Output the (x, y) coordinate of the center of the cell containing the given text.  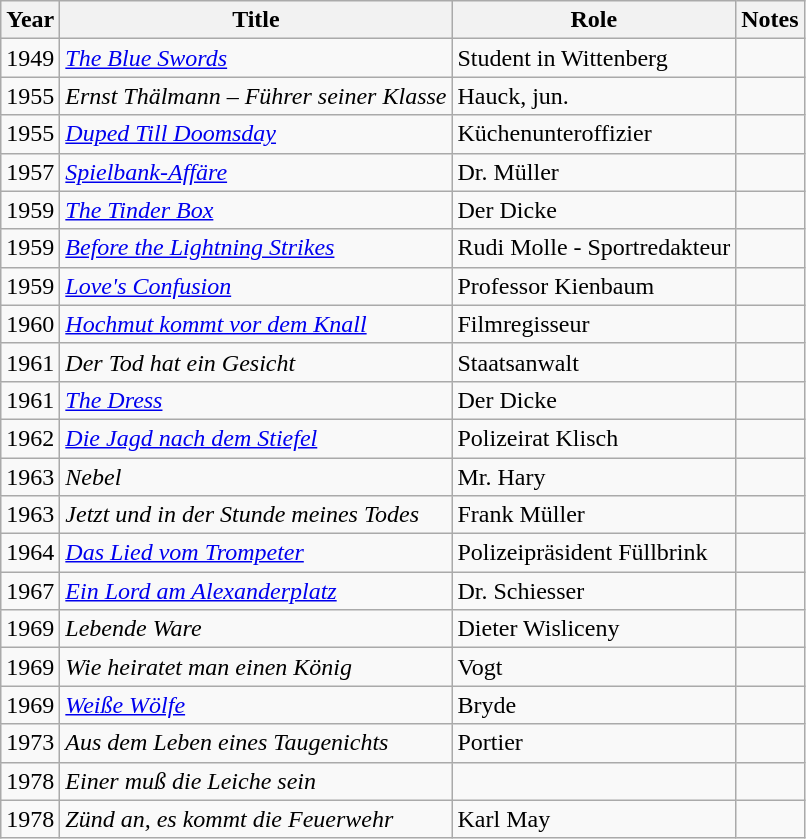
Mr. Hary (594, 477)
Ein Lord am Alexanderplatz (256, 591)
Polizeipräsident Füllbrink (594, 553)
Bryde (594, 705)
Aus dem Leben eines Taugenichts (256, 743)
Year (30, 20)
Hauck, jun. (594, 96)
1960 (30, 324)
The Tinder Box (256, 210)
Einer muß die Leiche sein (256, 781)
Jetzt und in der Stunde meines Todes (256, 515)
Love's Confusion (256, 286)
Vogt (594, 667)
Das Lied vom Trompeter (256, 553)
Hochmut kommt vor dem Knall (256, 324)
Dieter Wisliceny (594, 629)
Wie heiratet man einen König (256, 667)
Spielbank-Affäre (256, 172)
Rudi Molle - Sportredakteur (594, 248)
Der Tod hat ein Gesicht (256, 362)
1967 (30, 591)
Portier (594, 743)
Zünd an, es kommt die Feuerwehr (256, 819)
Nebel (256, 477)
1973 (30, 743)
Frank Müller (594, 515)
Küchenunteroffizier (594, 134)
Title (256, 20)
Die Jagd nach dem Stiefel (256, 438)
1964 (30, 553)
Weiße Wölfe (256, 705)
The Dress (256, 400)
Professor Kienbaum (594, 286)
Filmregisseur (594, 324)
Karl May (594, 819)
Student in Wittenberg (594, 58)
Ernst Thälmann – Führer seiner Klasse (256, 96)
Before the Lightning Strikes (256, 248)
Duped Till Doomsday (256, 134)
Dr. Schiesser (594, 591)
The Blue Swords (256, 58)
Lebende Ware (256, 629)
1962 (30, 438)
Notes (770, 20)
Dr. Müller (594, 172)
Role (594, 20)
1957 (30, 172)
Polizeirat Klisch (594, 438)
Staatsanwalt (594, 362)
1949 (30, 58)
